Scan for the cell matching the given text and deliver its [X, Y] coordinate at center. 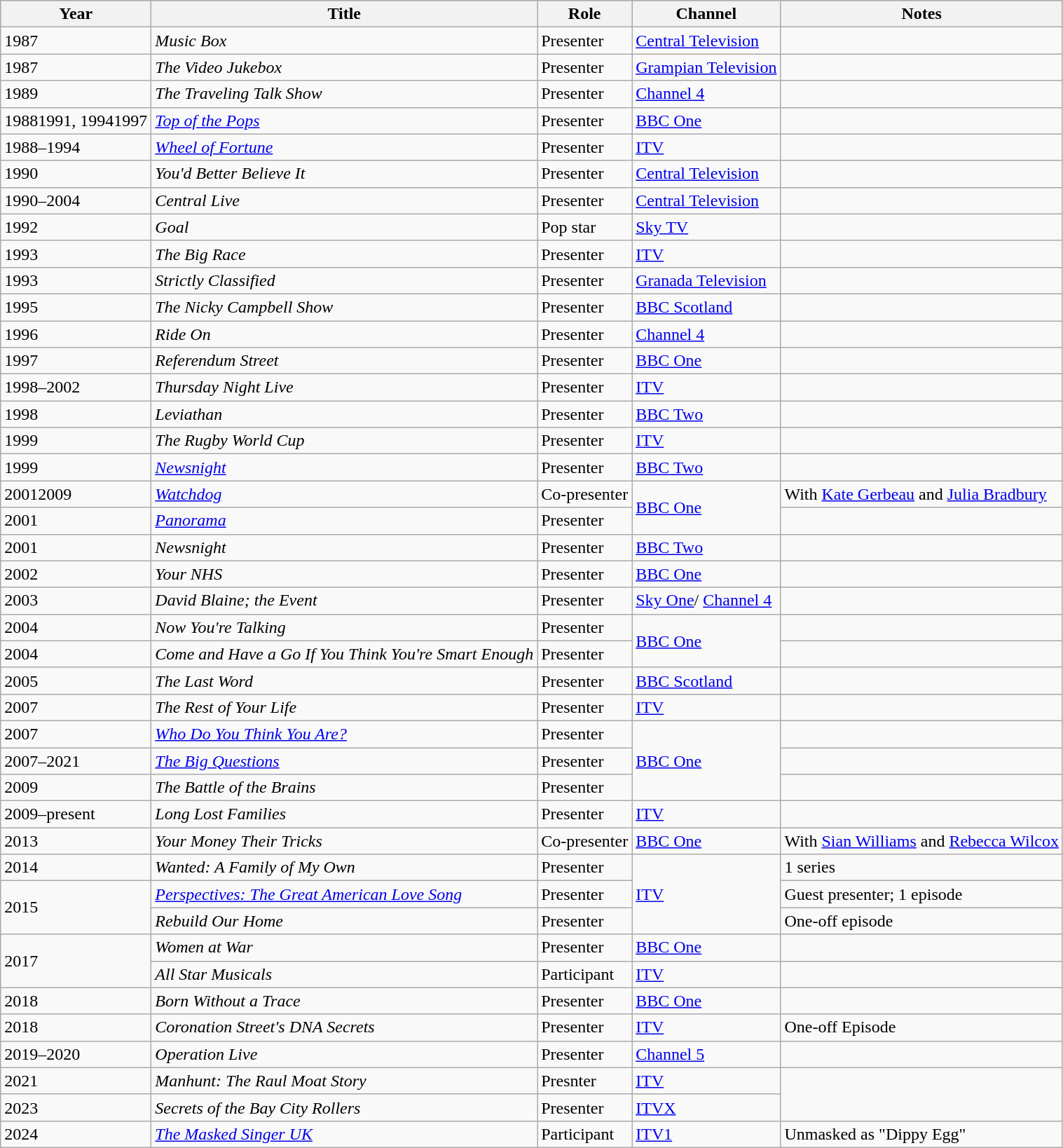
1992 [76, 227]
Come and Have a Go If You Think You're Smart Enough [345, 654]
2005 [76, 681]
Now You're Talking [345, 627]
Ride On [345, 334]
Unmasked as "Dippy Egg" [922, 1134]
All Star Musicals [345, 974]
Channel [706, 14]
One-off Episode [922, 1027]
2014 [76, 868]
2003 [76, 601]
1990–2004 [76, 200]
19881991, 19941997 [76, 121]
2002 [76, 574]
Your Money Their Tricks [345, 841]
The Masked Singer UK [345, 1134]
The Big Questions [345, 760]
2023 [76, 1107]
Panorama [345, 521]
Your NHS [345, 574]
Rebuild Our Home [345, 921]
2013 [76, 841]
Music Box [345, 41]
2024 [76, 1134]
The Last Word [345, 681]
Sky One/ Channel 4 [706, 601]
Women at War [345, 948]
You'd Better Believe It [345, 174]
1995 [76, 307]
Guest presenter; 1 episode [922, 894]
1 series [922, 868]
Year [76, 14]
Goal [345, 227]
Operation Live [345, 1054]
Who Do You Think You Are? [345, 734]
20012009 [76, 494]
Granada Television [706, 280]
The Video Jukebox [345, 67]
1997 [76, 361]
ITV1 [706, 1134]
1998–2002 [76, 388]
The Rugby World Cup [345, 441]
Title [345, 14]
Role [584, 14]
Sky TV [706, 227]
ITVX [706, 1107]
Perspectives: The Great American Love Song [345, 894]
Leviathan [345, 414]
2009 [76, 788]
The Rest of Your Life [345, 707]
2021 [76, 1081]
Pop star [584, 227]
The Traveling Talk Show [345, 94]
The Nicky Campbell Show [345, 307]
David Blaine; the Event [345, 601]
Thursday Night Live [345, 388]
1989 [76, 94]
Born Without a Trace [345, 1001]
2017 [76, 961]
Top of the Pops [345, 121]
Secrets of the Bay City Rollers [345, 1107]
1998 [76, 414]
2019–2020 [76, 1054]
Strictly Classified [345, 280]
Channel 5 [706, 1054]
1988–1994 [76, 147]
Grampian Television [706, 67]
Long Lost Families [345, 814]
Notes [922, 14]
Watchdog [345, 494]
Manhunt: The Raul Moat Story [345, 1081]
With Sian Williams and Rebecca Wilcox [922, 841]
1990 [76, 174]
One-off episode [922, 921]
The Battle of the Brains [345, 788]
2007–2021 [76, 760]
Central Live [345, 200]
The Big Race [345, 254]
With Kate Gerbeau and Julia Bradbury [922, 494]
Wanted: A Family of My Own [345, 868]
Wheel of Fortune [345, 147]
Coronation Street's DNA Secrets [345, 1027]
2015 [76, 908]
Referendum Street [345, 361]
Presnter [584, 1081]
1996 [76, 334]
2009–present [76, 814]
